Locate the cell with the specified text and output its (X, Y) center coordinate. 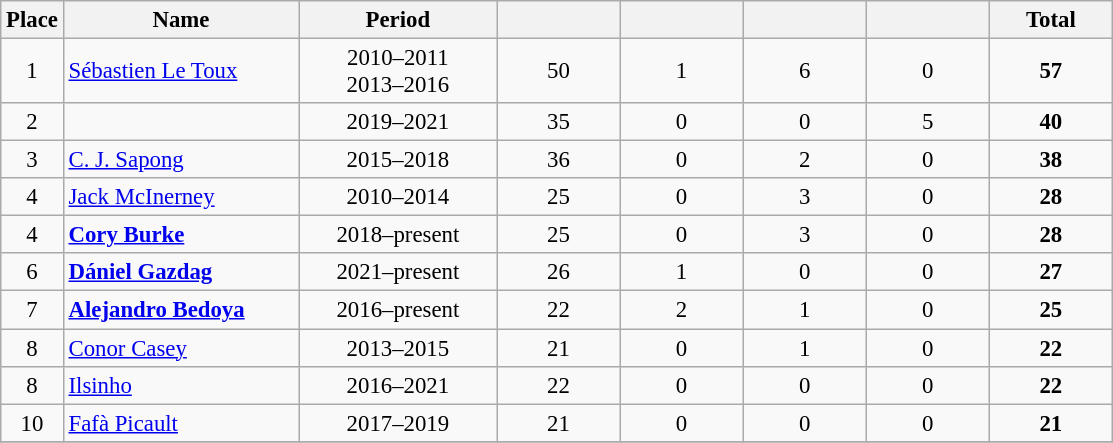
2010–2014 (398, 197)
2015–2018 (398, 160)
27 (1050, 273)
C. J. Sapong (181, 160)
Ilsinho (181, 385)
2016–2021 (398, 385)
2010–20112013–2016 (398, 72)
2019–2021 (398, 122)
50 (558, 72)
Cory Burke (181, 235)
2017–2019 (398, 423)
57 (1050, 72)
2013–2015 (398, 348)
5 (928, 122)
38 (1050, 160)
Sébastien Le Toux (181, 72)
Place (32, 20)
10 (32, 423)
36 (558, 160)
Period (398, 20)
35 (558, 122)
7 (32, 310)
Conor Casey (181, 348)
2021–present (398, 273)
Alejandro Bedoya (181, 310)
Name (181, 20)
40 (1050, 122)
2016–present (398, 310)
Jack McInerney (181, 197)
Total (1050, 20)
26 (558, 273)
2018–present (398, 235)
Fafà Picault (181, 423)
Dániel Gazdag (181, 273)
